Extract the (x, y) coordinate from the center of the cell holding the provided text.  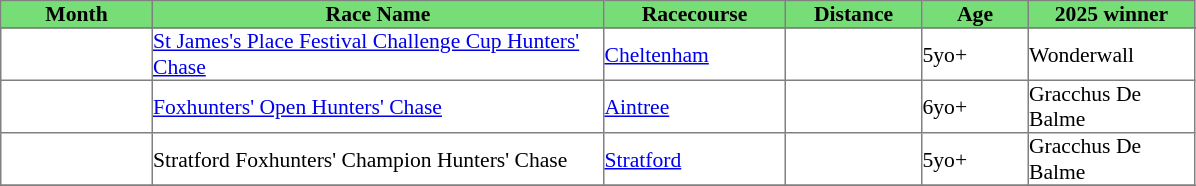
Cheltenham (695, 54)
6yo+ (975, 106)
2025 winner (1111, 14)
Foxhunters' Open Hunters' Chase (378, 106)
St James's Place Festival Challenge Cup Hunters' Chase (378, 54)
Age (975, 14)
Wonderwall (1111, 54)
Aintree (695, 106)
Distance (853, 14)
Stratford Foxhunters' Champion Hunters' Chase (378, 159)
Month (77, 14)
Race Name (378, 14)
Stratford (695, 159)
Racecourse (695, 14)
